Locate the cell with the specified text and output its [X, Y] center coordinate. 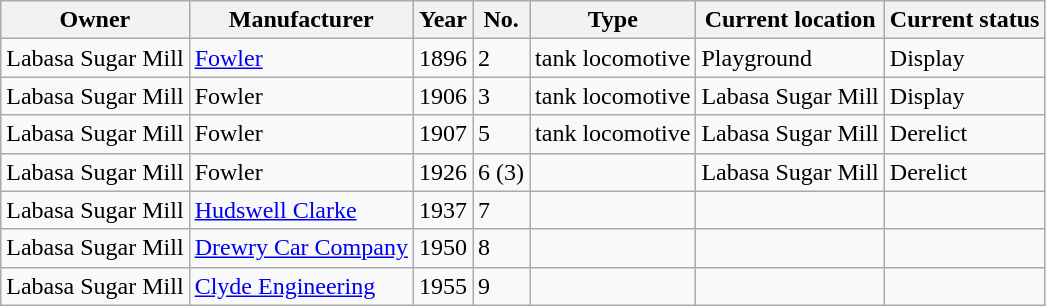
Drewry Car Company [301, 248]
1906 [442, 96]
1926 [442, 172]
3 [502, 96]
Year [442, 20]
No. [502, 20]
Current location [790, 20]
6 (3) [502, 172]
1955 [442, 286]
7 [502, 210]
Hudswell Clarke [301, 210]
Manufacturer [301, 20]
Current status [964, 20]
Type [613, 20]
Clyde Engineering [301, 286]
8 [502, 248]
9 [502, 286]
Playground [790, 58]
Owner [95, 20]
1896 [442, 58]
5 [502, 134]
1937 [442, 210]
1907 [442, 134]
2 [502, 58]
1950 [442, 248]
